Find where the given text appears and provide that cell's center as (x, y) coordinate. 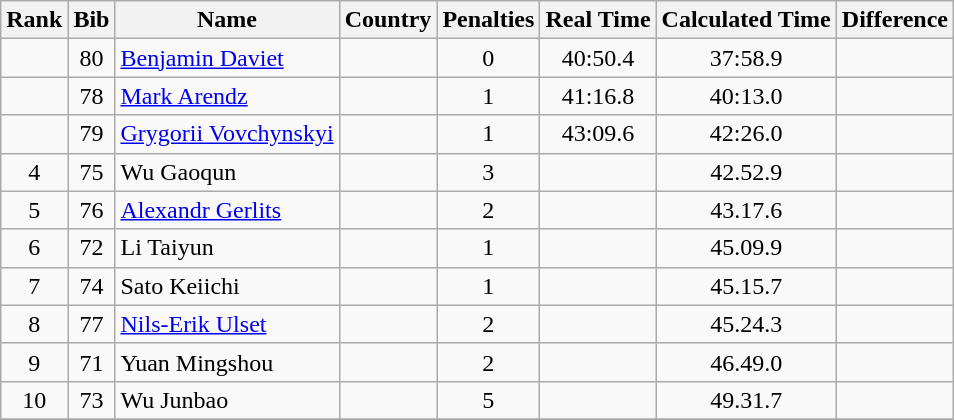
10 (34, 400)
73 (92, 400)
Country (388, 20)
Benjamin Daviet (227, 58)
Bib (92, 20)
46.49.0 (746, 362)
Yuan Mingshou (227, 362)
Mark Arendz (227, 96)
Name (227, 20)
Grygorii Vovchynskyi (227, 134)
Li Taiyun (227, 248)
45.24.3 (746, 324)
Alexandr Gerlits (227, 210)
72 (92, 248)
79 (92, 134)
9 (34, 362)
Sato Keiichi (227, 286)
78 (92, 96)
Wu Junbao (227, 400)
Wu Gaoqun (227, 172)
71 (92, 362)
7 (34, 286)
41:16.8 (598, 96)
Penalties (488, 20)
4 (34, 172)
43.17.6 (746, 210)
74 (92, 286)
42.52.9 (746, 172)
0 (488, 58)
77 (92, 324)
80 (92, 58)
Nils-Erik Ulset (227, 324)
Difference (894, 20)
3 (488, 172)
45.09.9 (746, 248)
40:50.4 (598, 58)
43:09.6 (598, 134)
40:13.0 (746, 96)
8 (34, 324)
76 (92, 210)
45.15.7 (746, 286)
Rank (34, 20)
42:26.0 (746, 134)
49.31.7 (746, 400)
Calculated Time (746, 20)
75 (92, 172)
Real Time (598, 20)
37:58.9 (746, 58)
6 (34, 248)
